Detect which cell encompasses the target text, then output its [X, Y] center coordinate. 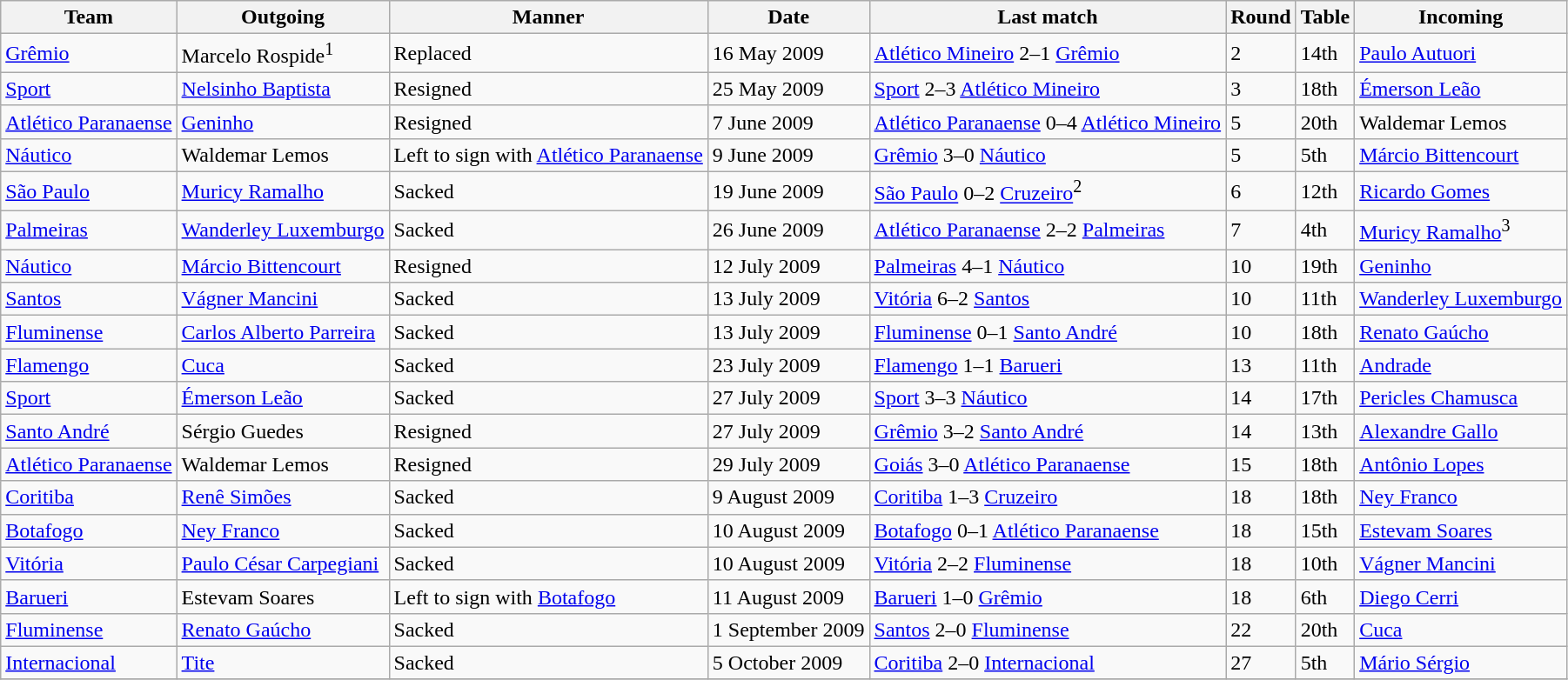
25 May 2009 [788, 89]
Alexandre Gallo [1461, 431]
17th [1325, 398]
Flamengo 1–1 Barueri [1048, 365]
13th [1325, 431]
Coritiba 1–3 Cruzeiro [1048, 497]
Left to sign with Atlético Paranaense [548, 155]
29 July 2009 [788, 464]
Goiás 3–0 Atlético Paranaense [1048, 464]
Vitória [89, 563]
Palmeiras 4–1 Náutico [1048, 266]
Grêmio 3–2 Santo André [1048, 431]
Incoming [1461, 17]
Table [1325, 17]
Botafogo 0–1 Atlético Paranaense [1048, 530]
23 July 2009 [788, 365]
Paulo Autuori [1461, 54]
19 June 2009 [788, 191]
Vitória 2–2 Fluminense [1048, 563]
3 [1261, 89]
Renê Simões [283, 497]
Diego Cerri [1461, 597]
São Paulo 0–2 Cruzeiro2 [1048, 191]
Ricardo Gomes [1461, 191]
27 [1261, 663]
26 June 2009 [788, 230]
15 [1261, 464]
19th [1325, 266]
Muricy Ramalho [283, 191]
22 [1261, 630]
Marcelo Rospide1 [283, 54]
Coritiba [89, 497]
Santo André [89, 431]
Internacional [89, 663]
15th [1325, 530]
10th [1325, 563]
Date [788, 17]
Paulo César Carpegiani [283, 563]
Outgoing [283, 17]
12 July 2009 [788, 266]
Atlético Mineiro 2–1 Grêmio [1048, 54]
2 [1261, 54]
16 May 2009 [788, 54]
Sport 3–3 Náutico [1048, 398]
9 June 2009 [788, 155]
Pericles Chamusca [1461, 398]
7 June 2009 [788, 122]
Botafogo [89, 530]
Sérgio Guedes [283, 431]
Coritiba 2–0 Internacional [1048, 663]
Palmeiras [89, 230]
Flamengo [89, 365]
6th [1325, 597]
1 September 2009 [788, 630]
Vitória 6–2 Santos [1048, 299]
Antônio Lopes [1461, 464]
13 [1261, 365]
Manner [548, 17]
7 [1261, 230]
12th [1325, 191]
Round [1261, 17]
Grêmio 3–0 Náutico [1048, 155]
5 October 2009 [788, 663]
Andrade [1461, 365]
9 August 2009 [788, 497]
Replaced [548, 54]
Fluminense 0–1 Santo André [1048, 332]
Team [89, 17]
Santos 2–0 Fluminense [1048, 630]
Last match [1048, 17]
4th [1325, 230]
Barueri [89, 597]
Nelsinho Baptista [283, 89]
Santos [89, 299]
14th [1325, 54]
6 [1261, 191]
11 August 2009 [788, 597]
Muricy Ramalho3 [1461, 230]
Grêmio [89, 54]
Atlético Paranaense 0–4 Atlético Mineiro [1048, 122]
Left to sign with Botafogo [548, 597]
Carlos Alberto Parreira [283, 332]
Mário Sérgio [1461, 663]
Sport 2–3 Atlético Mineiro [1048, 89]
Tite [283, 663]
São Paulo [89, 191]
Barueri 1–0 Grêmio [1048, 597]
Atlético Paranaense 2–2 Palmeiras [1048, 230]
